Pinpoint the cell where the given text exists, returning its [X, Y] midpoint coordinate. 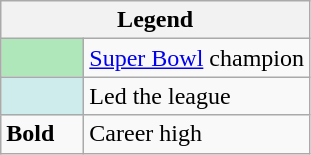
Career high [197, 134]
Super Bowl champion [197, 58]
Led the league [197, 96]
Legend [156, 20]
Bold [42, 134]
